Determine the (X, Y) coordinate at the center of the cell enclosing the given text.  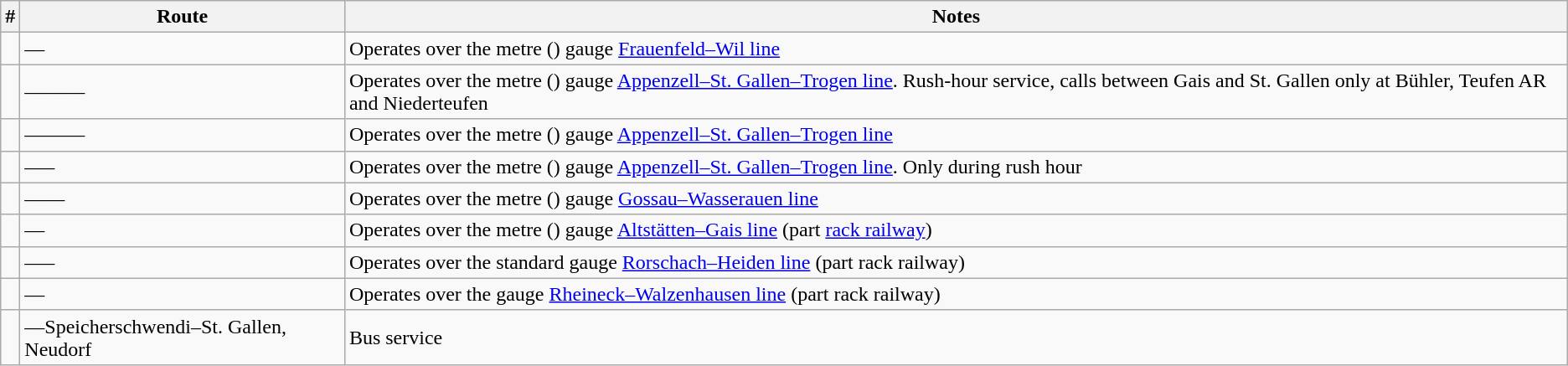
Operates over the metre () gauge Appenzell–St. Gallen–Trogen line (956, 135)
–––– (183, 198)
Operates over the metre () gauge Appenzell–St. Gallen–Trogen line. Only during rush hour (956, 167)
Bus service (956, 337)
Operates over the metre () gauge Altstätten–Gais line (part rack railway) (956, 230)
Notes (956, 17)
––Speicherschwendi–St. Gallen, Neudorf (183, 337)
Route (183, 17)
Operates over the standard gauge Rorschach–Heiden line (part rack railway) (956, 262)
# (10, 17)
Operates over the metre () gauge Gossau–Wasserauen line (956, 198)
Operates over the gauge Rheineck–Walzenhausen line (part rack railway) (956, 294)
Operates over the metre () gauge Frauenfeld–Wil line (956, 49)
